Detect which cell encompasses the target text, then output its [X, Y] center coordinate. 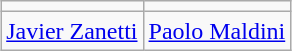
Paolo Maldini [217, 31]
Javier Zanetti [72, 31]
